Identify which cell holds the provided text, then report its (X, Y) central coordinate. 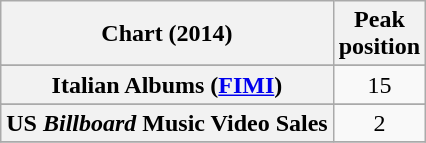
Peakposition (379, 34)
2 (379, 123)
US Billboard Music Video Sales (167, 123)
Italian Albums (FIMI) (167, 85)
Chart (2014) (167, 34)
15 (379, 85)
